Scan for the cell matching the given text and deliver its (x, y) coordinate at center. 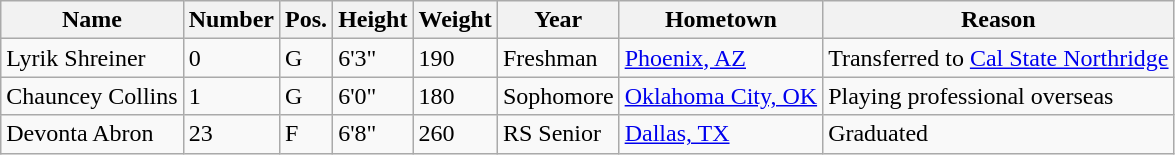
Height (373, 20)
Transferred to Cal State Northridge (998, 58)
Graduated (998, 134)
190 (455, 58)
23 (231, 134)
F (306, 134)
Lyrik Shreiner (92, 58)
Dallas, TX (720, 134)
Reason (998, 20)
Playing professional overseas (998, 96)
Chauncey Collins (92, 96)
Sophomore (558, 96)
6'0" (373, 96)
180 (455, 96)
Oklahoma City, OK (720, 96)
6'8" (373, 134)
Year (558, 20)
6'3" (373, 58)
Pos. (306, 20)
0 (231, 58)
Freshman (558, 58)
260 (455, 134)
Phoenix, AZ (720, 58)
Weight (455, 20)
Number (231, 20)
Hometown (720, 20)
1 (231, 96)
Name (92, 20)
Devonta Abron (92, 134)
RS Senior (558, 134)
